Return [X, Y] of the center of cell containing provided text 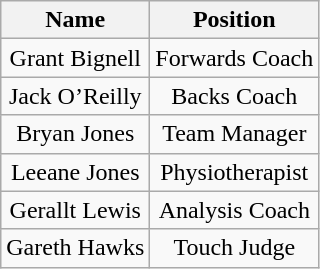
Physiotherapist [234, 172]
Name [76, 20]
Touch Judge [234, 248]
Forwards Coach [234, 58]
Position [234, 20]
Analysis Coach [234, 210]
Bryan Jones [76, 134]
Jack O’Reilly [76, 96]
Gareth Hawks [76, 248]
Backs Coach [234, 96]
Leeane Jones [76, 172]
Gerallt Lewis [76, 210]
Grant Bignell [76, 58]
Team Manager [234, 134]
